Pinpoint the cell where the given text exists, returning its (X, Y) midpoint coordinate. 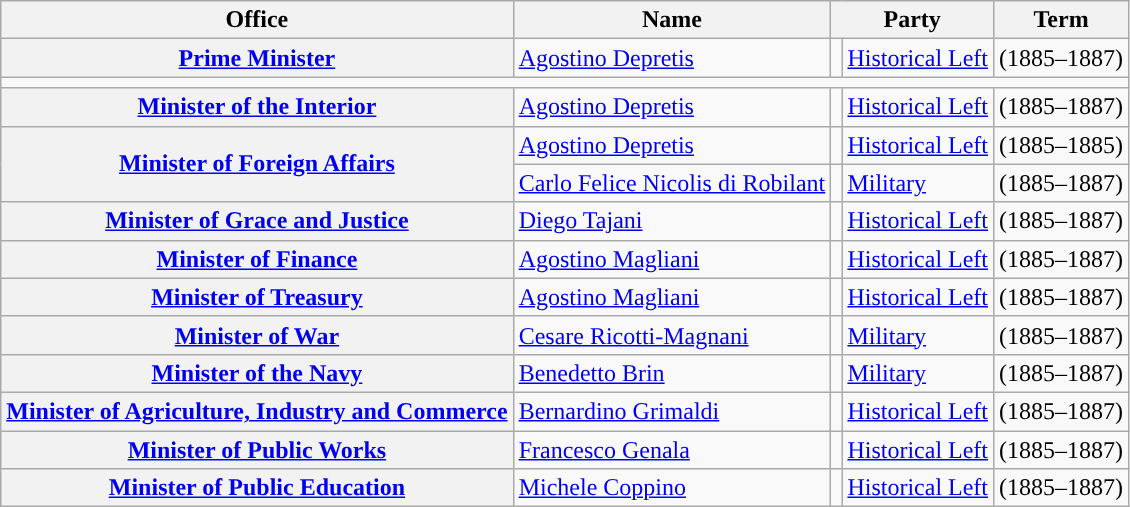
Benedetto Brin (672, 373)
Bernardino Grimaldi (672, 411)
Minister of Agriculture, Industry and Commerce (257, 411)
Minister of Treasury (257, 297)
Prime Minister (257, 58)
Minister of Public Works (257, 449)
Name (672, 20)
Minister of War (257, 335)
Minister of Finance (257, 259)
Cesare Ricotti-Magnani (672, 335)
Michele Coppino (672, 488)
Carlo Felice Nicolis di Robilant (672, 183)
Minister of the Navy (257, 373)
Office (257, 20)
Diego Tajani (672, 221)
Minister of Grace and Justice (257, 221)
Term (1062, 20)
Minister of Foreign Affairs (257, 164)
Party (912, 20)
Minister of Public Education (257, 488)
(1885–1885) (1062, 145)
Francesco Genala (672, 449)
Minister of the Interior (257, 107)
